Locate the cell with the specified text and output its [X, Y] center coordinate. 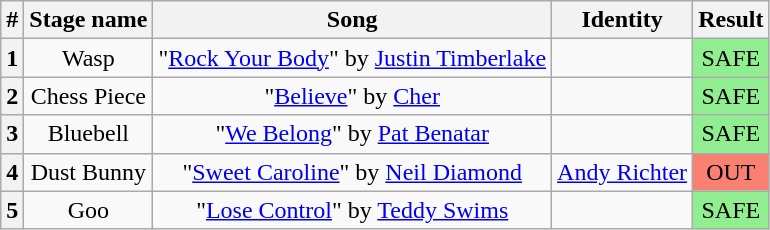
Andy Richter [622, 172]
Song [352, 20]
Wasp [88, 58]
"Sweet Caroline" by Neil Diamond [352, 172]
"We Belong" by Pat Benatar [352, 134]
"Rock Your Body" by Justin Timberlake [352, 58]
# [12, 20]
Bluebell [88, 134]
Goo [88, 210]
Chess Piece [88, 96]
Stage name [88, 20]
2 [12, 96]
"Believe" by Cher [352, 96]
"Lose Control" by Teddy Swims [352, 210]
Result [731, 20]
Dust Bunny [88, 172]
1 [12, 58]
4 [12, 172]
3 [12, 134]
Identity [622, 20]
OUT [731, 172]
5 [12, 210]
